Provide the [X, Y] coordinate of the cell's center where the given text is located.  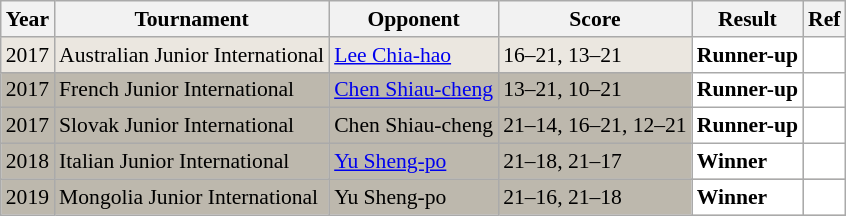
2018 [28, 162]
13–21, 10–21 [595, 90]
21–18, 21–17 [595, 162]
21–14, 16–21, 12–21 [595, 126]
Tournament [192, 19]
Mongolia Junior International [192, 197]
French Junior International [192, 90]
21–16, 21–18 [595, 197]
2019 [28, 197]
Score [595, 19]
Ref [824, 19]
Lee Chia-hao [414, 55]
Year [28, 19]
Opponent [414, 19]
Australian Junior International [192, 55]
Result [748, 19]
16–21, 13–21 [595, 55]
Slovak Junior International [192, 126]
Italian Junior International [192, 162]
